For the text-containing cell, return its midpoint in (x, y) coordinate format. 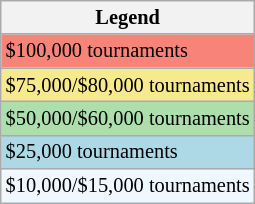
$25,000 tournaments (128, 152)
Legend (128, 17)
$100,000 tournaments (128, 51)
$10,000/$15,000 tournaments (128, 186)
$50,000/$60,000 tournaments (128, 118)
$75,000/$80,000 tournaments (128, 85)
